Identify which cell holds the provided text, then report its (X, Y) central coordinate. 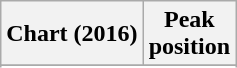
Peakposition (189, 34)
Chart (2016) (72, 34)
